Pinpoint the cell where the given text exists, returning its (X, Y) midpoint coordinate. 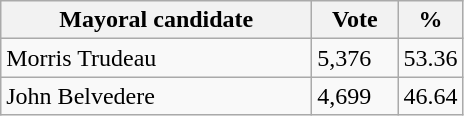
4,699 (355, 96)
46.64 (430, 96)
Morris Trudeau (156, 58)
John Belvedere (156, 96)
53.36 (430, 58)
Mayoral candidate (156, 20)
% (430, 20)
5,376 (355, 58)
Vote (355, 20)
